Output the (x, y) coordinate of the center of the cell containing the given text.  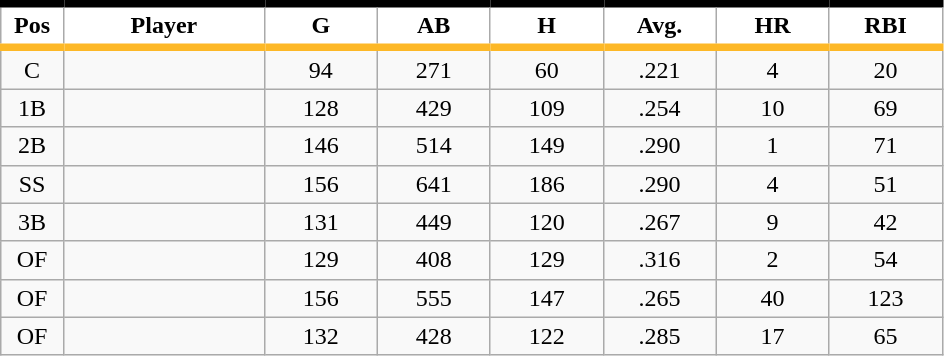
Avg. (660, 26)
428 (434, 336)
1 (772, 146)
.285 (660, 336)
122 (546, 336)
429 (434, 108)
51 (886, 184)
2 (772, 260)
54 (886, 260)
109 (546, 108)
17 (772, 336)
132 (320, 336)
.221 (660, 68)
120 (546, 222)
20 (886, 68)
2B (32, 146)
C (32, 68)
555 (434, 298)
149 (546, 146)
H (546, 26)
.316 (660, 260)
.265 (660, 298)
146 (320, 146)
514 (434, 146)
10 (772, 108)
123 (886, 298)
Player (164, 26)
42 (886, 222)
Pos (32, 26)
9 (772, 222)
186 (546, 184)
147 (546, 298)
1B (32, 108)
65 (886, 336)
60 (546, 68)
94 (320, 68)
SS (32, 184)
131 (320, 222)
71 (886, 146)
271 (434, 68)
3B (32, 222)
HR (772, 26)
AB (434, 26)
RBI (886, 26)
.267 (660, 222)
408 (434, 260)
641 (434, 184)
G (320, 26)
128 (320, 108)
40 (772, 298)
449 (434, 222)
69 (886, 108)
.254 (660, 108)
